From the cell containing the given text, extract its center point as [X, Y] coordinate. 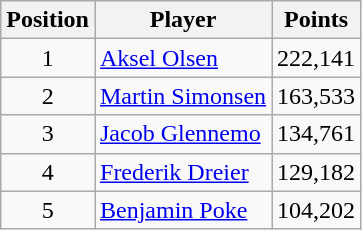
4 [48, 172]
Frederik Dreier [182, 172]
Benjamin Poke [182, 210]
Player [182, 20]
Points [316, 20]
Aksel Olsen [182, 58]
3 [48, 134]
222,141 [316, 58]
104,202 [316, 210]
5 [48, 210]
Position [48, 20]
Martin Simonsen [182, 96]
Jacob Glennemo [182, 134]
134,761 [316, 134]
163,533 [316, 96]
2 [48, 96]
129,182 [316, 172]
1 [48, 58]
